Find where the given text appears and provide that cell's center as [X, Y] coordinate. 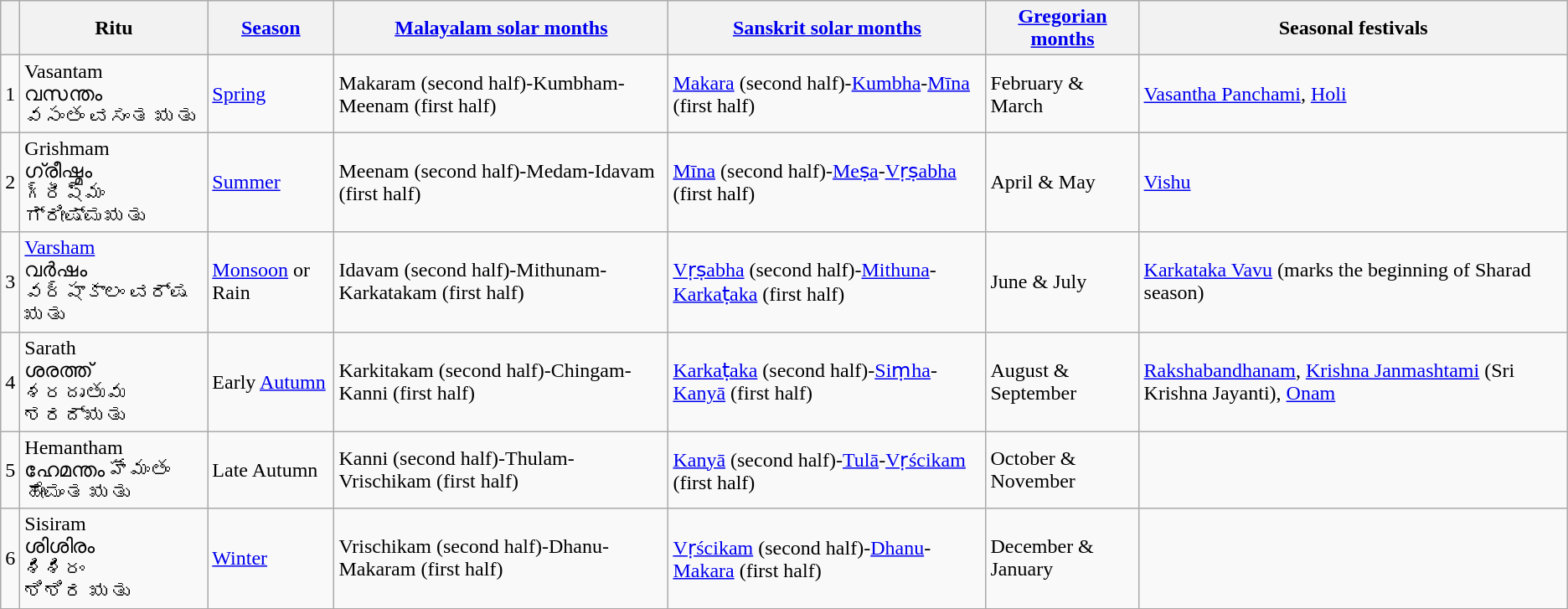
2 [10, 183]
June & July [1062, 281]
1 [10, 94]
Kanyā (second half)-Tulā-Vṛścikam (first half) [828, 470]
Kanni (second half)-Thulam-Vrischikam (first half) [501, 470]
Sanskrit solar months [828, 28]
Rakshabandhanam, Krishna Janmashtami (Sri Krishna Jayanti), Onam [1354, 382]
Idavam (second half)-Mithunam-Karkatakam (first half) [501, 281]
Ritu [114, 28]
August & September [1062, 382]
Varsham വർഷം వర్షాకాలం ವರ್ಷ ಋತು [114, 281]
Makaram (second half)-Kumbham-Meenam (first half) [501, 94]
3 [10, 281]
Vishu [1354, 183]
April & May [1062, 183]
Summer [271, 183]
Hemantham ഹേമന്തം హేమంతం ಹೇಮಂತ ಋತು [114, 470]
Spring [271, 94]
Gregorian months [1062, 28]
Sarath ശരത്ത് శరదృతువు ಶರದ್ಋತು [114, 382]
4 [10, 382]
Vṛścikam (second half)-Dhanu-Makara (first half) [828, 558]
December & January [1062, 558]
5 [10, 470]
Karkataka Vavu (marks the beginning of Sharad season) [1354, 281]
Late Autumn [271, 470]
Seasonal festivals [1354, 28]
Meenam (second half)-Medam-Idavam (first half) [501, 183]
Mīna (second half)-Meṣa-Vṛṣabha (first half) [828, 183]
Vasantha Panchami, Holi [1354, 94]
Makara (second half)-Kumbha-Mīna (first half) [828, 94]
Season [271, 28]
Early Autumn [271, 382]
Sisiram ശിശിരം శిశిరంಶಿಶಿರ ಋತು [114, 558]
February & March [1062, 94]
6 [10, 558]
Vrischikam (second half)-Dhanu-Makaram (first half) [501, 558]
Karkitakam (second half)-Chingam-Kanni (first half) [501, 382]
Malayalam solar months [501, 28]
Monsoon or Rain [271, 281]
Grishmam ഗ്രീഷ്മം గ్రీష్మంಗ್ರೀಷ್ಮಋತು [114, 183]
Winter [271, 558]
Vṛṣabha (second half)-Mithuna-Karkaṭaka (first half) [828, 281]
Vasantam വസന്തം వసంతం ವಸಂತ ಋತು [114, 94]
October & November [1062, 470]
Karkaṭaka (second half)-Siṃha-Kanyā (first half) [828, 382]
